Detect which cell encompasses the target text, then output its (X, Y) center coordinate. 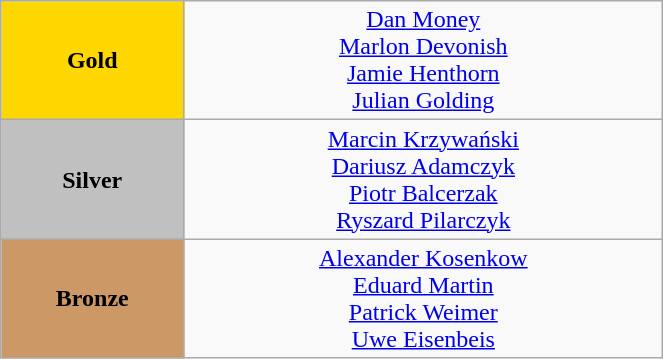
Silver (92, 180)
Alexander KosenkowEduard MartinPatrick WeimerUwe Eisenbeis (424, 298)
Gold (92, 60)
Bronze (92, 298)
Marcin KrzywańskiDariusz AdamczykPiotr BalcerzakRyszard Pilarczyk (424, 180)
Dan MoneyMarlon DevonishJamie HenthornJulian Golding (424, 60)
